Locate the cell with the specified text and output its [X, Y] center coordinate. 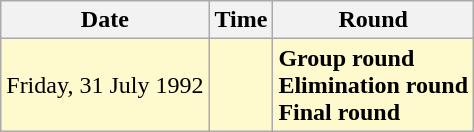
Time [241, 20]
Group roundElimination roundFinal round [374, 85]
Date [105, 20]
Round [374, 20]
Friday, 31 July 1992 [105, 85]
